Detect which cell encompasses the target text, then output its (X, Y) center coordinate. 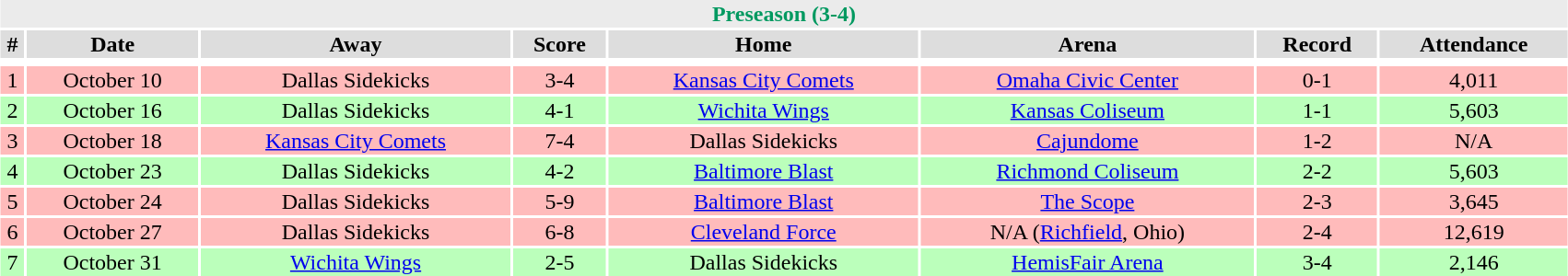
6-8 (560, 232)
# (13, 44)
HemisFair Arena (1088, 262)
6 (13, 232)
October 16 (112, 110)
4-2 (560, 171)
Attendance (1474, 44)
4,011 (1474, 80)
October 24 (112, 201)
Score (560, 44)
1-1 (1317, 110)
7 (13, 262)
2-2 (1317, 171)
Date (112, 44)
0-1 (1317, 80)
2-4 (1317, 232)
Preseason (3-4) (784, 14)
5 (13, 201)
October 10 (112, 80)
The Scope (1088, 201)
October 18 (112, 141)
Richmond Coliseum (1088, 171)
Record (1317, 44)
4 (13, 171)
7-4 (560, 141)
Cajundome (1088, 141)
4-1 (560, 110)
N/A (1474, 141)
3 (13, 141)
Away (356, 44)
N/A (Richfield, Ohio) (1088, 232)
12,619 (1474, 232)
1 (13, 80)
1-2 (1317, 141)
2,146 (1474, 262)
October 23 (112, 171)
3,645 (1474, 201)
2-5 (560, 262)
Arena (1088, 44)
October 31 (112, 262)
5-9 (560, 201)
2-3 (1317, 201)
Kansas Coliseum (1088, 110)
October 27 (112, 232)
Cleveland Force (764, 232)
2 (13, 110)
Omaha Civic Center (1088, 80)
Home (764, 44)
